Extract the [x, y] coordinate from the center of the cell holding the provided text.  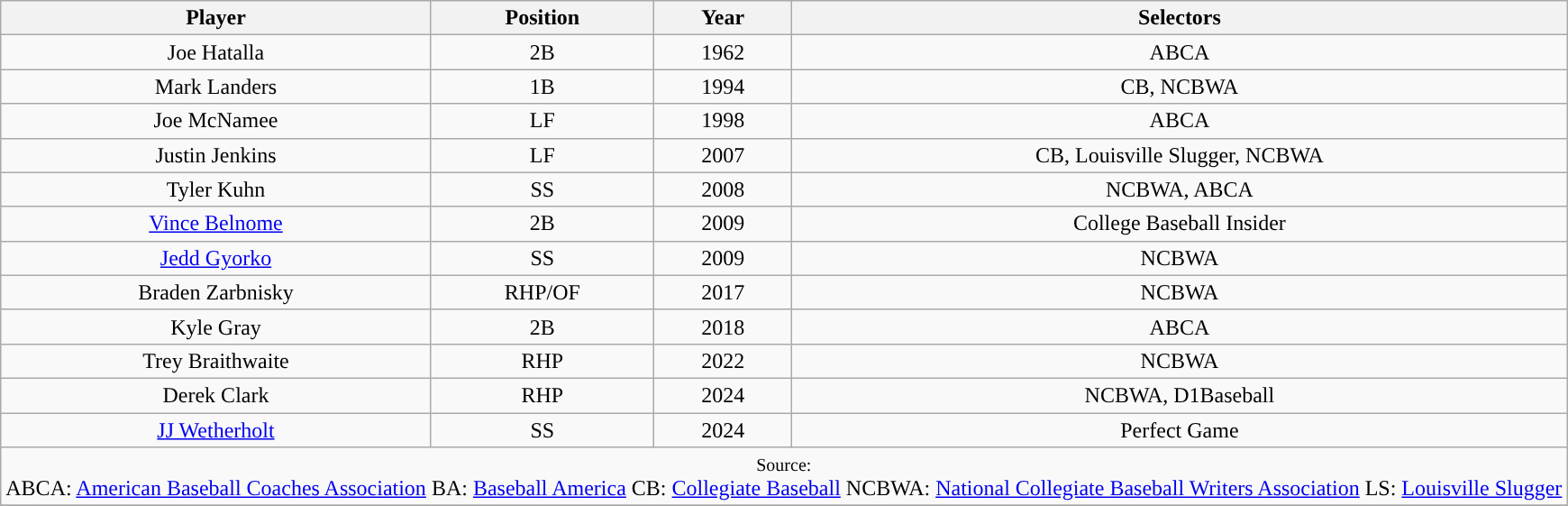
JJ Wetherholt [216, 430]
Trey Braithwaite [216, 361]
2017 [723, 292]
RHP/OF [542, 292]
Vince Belnome [216, 224]
1998 [723, 121]
Braden Zarbnisky [216, 292]
Perfect Game [1180, 430]
Kyle Gray [216, 327]
Player [216, 18]
Mark Landers [216, 87]
CB, Louisville Slugger, NCBWA [1180, 155]
Joe Hatalla [216, 52]
2008 [723, 189]
2018 [723, 327]
Joe McNamee [216, 121]
NCBWA, D1Baseball [1180, 395]
Position [542, 18]
Tyler Kuhn [216, 189]
Justin Jenkins [216, 155]
Derek Clark [216, 395]
Selectors [1180, 18]
NCBWA, ABCA [1180, 189]
Year [723, 18]
1B [542, 87]
CB, NCBWA [1180, 87]
2022 [723, 361]
Jedd Gyorko [216, 258]
College Baseball Insider [1180, 224]
2007 [723, 155]
1994 [723, 87]
1962 [723, 52]
